For the text-containing cell, return its midpoint in (x, y) coordinate format. 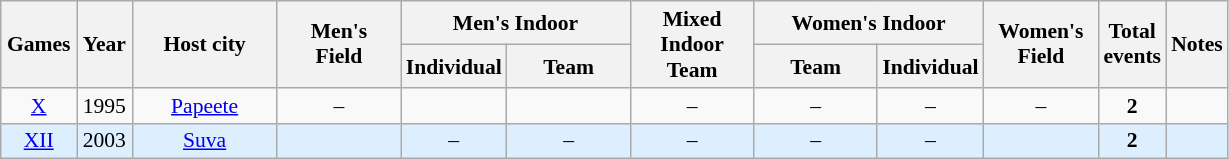
Suva (204, 141)
2003 (104, 141)
Year (104, 44)
XII (39, 141)
Women'sField (1040, 44)
Games (39, 44)
Totalevents (1132, 44)
Women's Indoor (869, 22)
Notes (1197, 44)
X (39, 106)
Men's Indoor (516, 22)
Men'sField (339, 44)
Host city (204, 44)
Papeete (204, 106)
MixedIndoorTeam (692, 44)
1995 (104, 106)
